Determine the (x, y) coordinate at the center of the cell enclosing the given text.  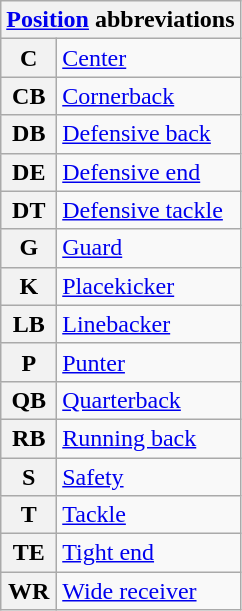
K (29, 286)
WR (29, 591)
Position abbreviations (120, 20)
Linebacker (148, 324)
G (29, 248)
RB (29, 438)
Guard (148, 248)
Quarterback (148, 400)
Punter (148, 362)
Cornerback (148, 96)
QB (29, 400)
TE (29, 553)
S (29, 477)
Center (148, 58)
T (29, 515)
Safety (148, 477)
CB (29, 96)
Defensive end (148, 172)
Wide receiver (148, 591)
C (29, 58)
LB (29, 324)
DT (29, 210)
DB (29, 134)
Tackle (148, 515)
DE (29, 172)
Running back (148, 438)
Tight end (148, 553)
Placekicker (148, 286)
Defensive tackle (148, 210)
Defensive back (148, 134)
P (29, 362)
